Return the [x, y] coordinate for the center point of the cell that contains the specified text.  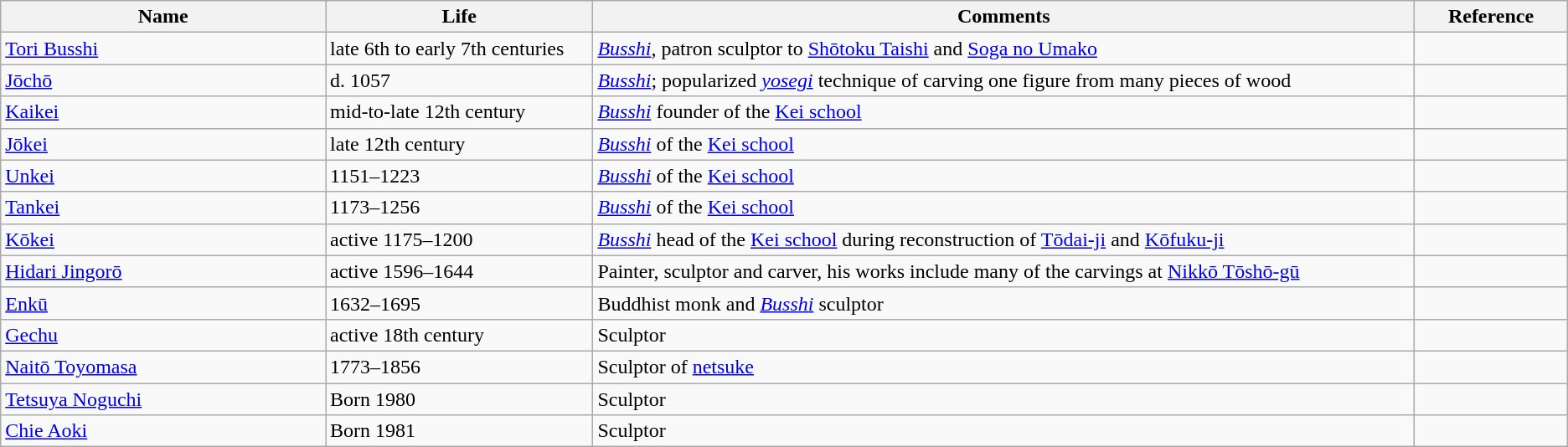
1151–1223 [459, 176]
Busshi founder of the Kei school [1003, 112]
Busshi, patron sculptor to Shōtoku Taishi and Soga no Umako [1003, 49]
1173–1256 [459, 208]
Life [459, 17]
active 18th century [459, 335]
d. 1057 [459, 80]
Born 1980 [459, 399]
Comments [1003, 17]
Unkei [163, 176]
1632–1695 [459, 303]
Naitō Toyomasa [163, 367]
Jōchō [163, 80]
Reference [1491, 17]
Busshi head of the Kei school during reconstruction of Tōdai-ji and Kōfuku-ji [1003, 239]
Kōkei [163, 239]
Kaikei [163, 112]
Buddhist monk and Busshi sculptor [1003, 303]
active 1596–1644 [459, 271]
Tori Busshi [163, 49]
late 6th to early 7th centuries [459, 49]
Gechu [163, 335]
active 1175–1200 [459, 239]
Name [163, 17]
Sculptor of netsuke [1003, 367]
Jōkei [163, 144]
Painter, sculptor and carver, his works include many of the carvings at Nikkō Tōshō-gū [1003, 271]
mid-to-late 12th century [459, 112]
Chie Aoki [163, 431]
Hidari Jingorō [163, 271]
Busshi; popularized yosegi technique of carving one figure from many pieces of wood [1003, 80]
Enkū [163, 303]
1773–1856 [459, 367]
Tankei [163, 208]
Born 1981 [459, 431]
late 12th century [459, 144]
Tetsuya Noguchi [163, 399]
